Determine the (X, Y) coordinate at the center of the cell enclosing the given text.  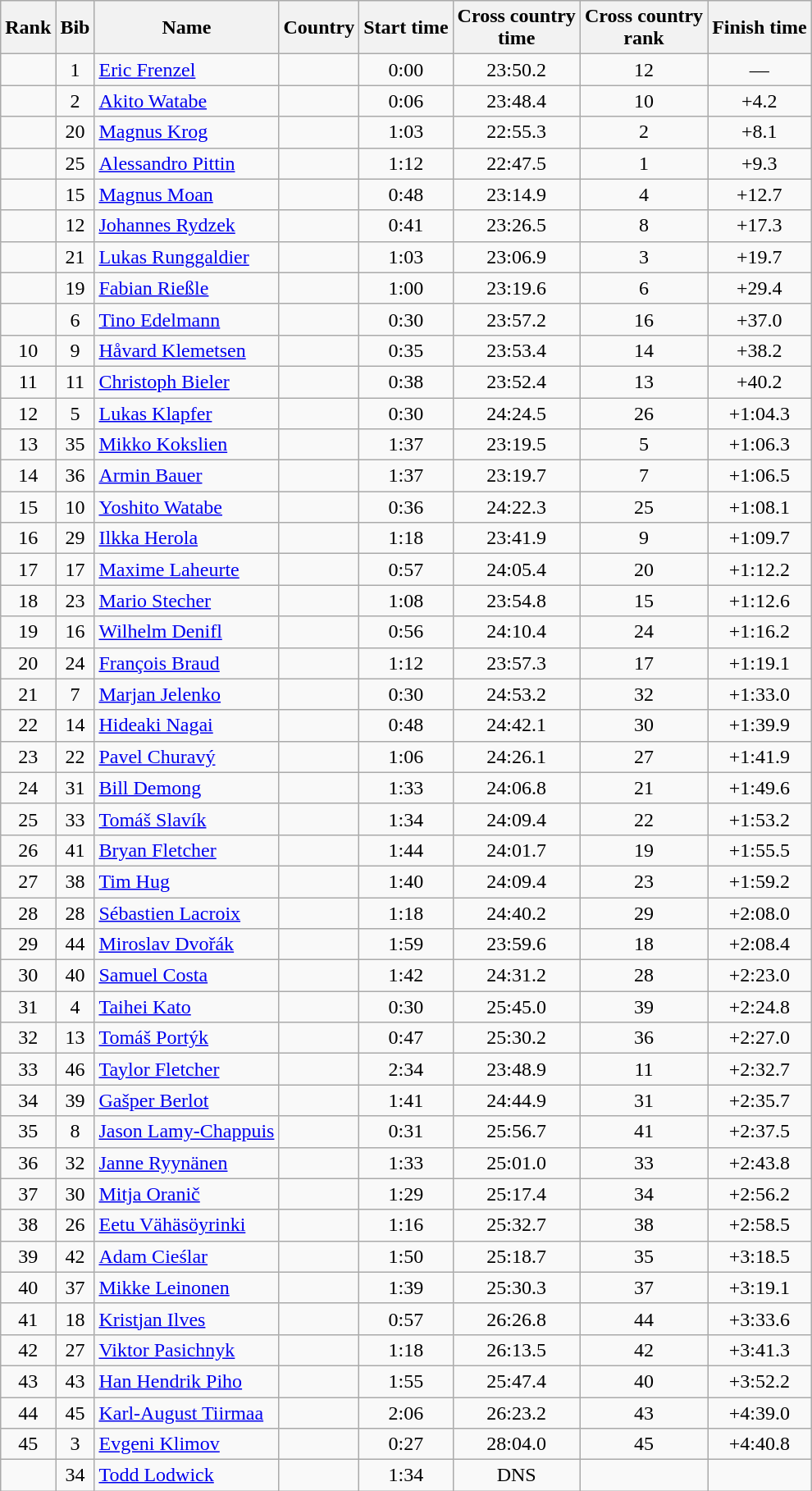
23:57.2 (517, 319)
+2:23.0 (760, 976)
Cross country rank (643, 28)
+2:08.0 (760, 913)
+2:58.5 (760, 1225)
Tim Hug (187, 881)
Tomáš Portýk (187, 1038)
Kristjan Ilves (187, 1319)
0:38 (406, 382)
+12.7 (760, 194)
1:39 (406, 1287)
+2:35.7 (760, 1100)
François Braud (187, 663)
24:01.7 (517, 850)
26:26.8 (517, 1319)
25:30.3 (517, 1287)
+1:16.2 (760, 632)
23:54.8 (517, 601)
Country (319, 28)
+1:09.7 (760, 538)
24:06.8 (517, 788)
+3:18.5 (760, 1256)
Janne Ryynänen (187, 1163)
23:26.5 (517, 226)
Karl-August Tiirmaa (187, 1412)
Viktor Pasichnyk (187, 1350)
Hideaki Nagai (187, 725)
Sébastien Lacroix (187, 913)
Mario Stecher (187, 601)
Miroslav Dvořák (187, 944)
24:40.2 (517, 913)
+9.3 (760, 163)
+3:52.2 (760, 1381)
+8.1 (760, 132)
23:48.4 (517, 101)
+40.2 (760, 382)
+1:49.6 (760, 788)
+1:39.9 (760, 725)
0:06 (406, 101)
+4.2 (760, 101)
+19.7 (760, 257)
+2:37.5 (760, 1132)
23:19.7 (517, 476)
1:06 (406, 757)
26:13.5 (517, 1350)
+2:08.4 (760, 944)
+1:33.0 (760, 694)
+1:12.6 (760, 601)
+1:12.2 (760, 569)
Fabian Rießle (187, 288)
+29.4 (760, 288)
Han Hendrik Piho (187, 1381)
23:59.6 (517, 944)
+3:41.3 (760, 1350)
1:08 (406, 601)
+1:41.9 (760, 757)
+1:06.5 (760, 476)
Mitja Oranič (187, 1194)
1:00 (406, 288)
0:27 (406, 1444)
24:05.4 (517, 569)
46 (75, 1069)
— (760, 70)
Johannes Rydzek (187, 226)
Name (187, 28)
0:36 (406, 507)
Start time (406, 28)
Lukas Klapfer (187, 413)
+2:43.8 (760, 1163)
26:23.2 (517, 1412)
23:48.9 (517, 1069)
25:47.4 (517, 1381)
25:45.0 (517, 1007)
Bib (75, 28)
2:06 (406, 1412)
25:17.4 (517, 1194)
+1:53.2 (760, 819)
25:32.7 (517, 1225)
23:41.9 (517, 538)
24:10.4 (517, 632)
+2:24.8 (760, 1007)
Tino Edelmann (187, 319)
23:50.2 (517, 70)
23:06.9 (517, 257)
1:55 (406, 1381)
28:04.0 (517, 1444)
Eric Frenzel (187, 70)
1:42 (406, 976)
+3:19.1 (760, 1287)
Håvard Klemetsen (187, 350)
2:34 (406, 1069)
23:57.3 (517, 663)
Bryan Fletcher (187, 850)
25:01.0 (517, 1163)
24:24.5 (517, 413)
0:41 (406, 226)
+4:40.8 (760, 1444)
23:19.6 (517, 288)
Gašper Berlot (187, 1100)
Tomáš Slavík (187, 819)
1:16 (406, 1225)
Lukas Runggaldier (187, 257)
+4:39.0 (760, 1412)
Cross country time (517, 28)
Jason Lamy-Chappuis (187, 1132)
24:26.1 (517, 757)
23:53.4 (517, 350)
Mikke Leinonen (187, 1287)
Adam Cieślar (187, 1256)
25:56.7 (517, 1132)
Akito Watabe (187, 101)
24:53.2 (517, 694)
Taihei Kato (187, 1007)
24:31.2 (517, 976)
23:52.4 (517, 382)
1:50 (406, 1256)
DNS (517, 1475)
+3:33.6 (760, 1319)
Christoph Bieler (187, 382)
0:00 (406, 70)
Finish time (760, 28)
+2:32.7 (760, 1069)
0:47 (406, 1038)
0:56 (406, 632)
+2:56.2 (760, 1194)
+1:19.1 (760, 663)
Todd Lodwick (187, 1475)
Evgeni Klimov (187, 1444)
23:19.5 (517, 445)
23:14.9 (517, 194)
22:55.3 (517, 132)
Magnus Moan (187, 194)
+1:08.1 (760, 507)
22:47.5 (517, 163)
24:22.3 (517, 507)
Yoshito Watabe (187, 507)
+1:06.3 (760, 445)
Alessandro Pittin (187, 163)
+1:04.3 (760, 413)
24:42.1 (517, 725)
+38.2 (760, 350)
1:41 (406, 1100)
Taylor Fletcher (187, 1069)
+37.0 (760, 319)
Maxime Laheurte (187, 569)
Mikko Kokslien (187, 445)
Samuel Costa (187, 976)
Rank (28, 28)
Pavel Churavý (187, 757)
0:35 (406, 350)
+17.3 (760, 226)
+1:55.5 (760, 850)
Marjan Jelenko (187, 694)
1:59 (406, 944)
Eetu Vähäsöyrinki (187, 1225)
Armin Bauer (187, 476)
24:44.9 (517, 1100)
+2:27.0 (760, 1038)
+1:59.2 (760, 881)
0:31 (406, 1132)
1:29 (406, 1194)
25:18.7 (517, 1256)
Ilkka Herola (187, 538)
25:30.2 (517, 1038)
Wilhelm Denifl (187, 632)
1:44 (406, 850)
Bill Demong (187, 788)
Magnus Krog (187, 132)
1:40 (406, 881)
